Capture the cell that displays the provided text and extract its [X, Y] central coordinate. 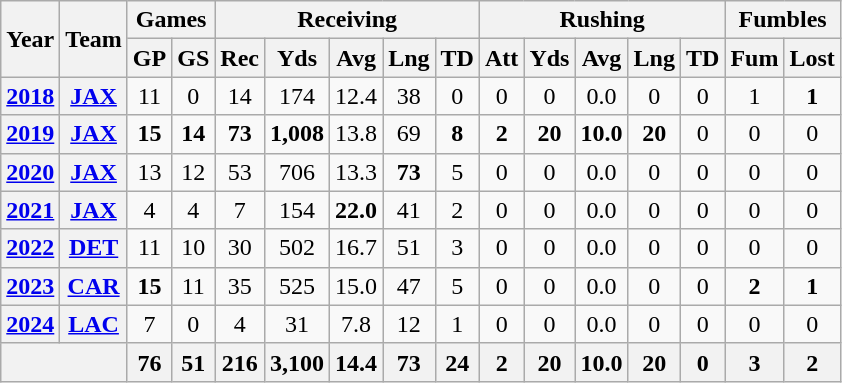
GP [149, 58]
2023 [30, 286]
22.0 [356, 210]
14.4 [356, 362]
3,100 [298, 362]
174 [298, 96]
2024 [30, 324]
35 [240, 286]
10 [194, 248]
7.8 [356, 324]
47 [409, 286]
Rec [240, 58]
2018 [30, 96]
15.0 [356, 286]
31 [298, 324]
Fumbles [782, 20]
30 [240, 248]
525 [298, 286]
1,008 [298, 134]
8 [457, 134]
53 [240, 172]
13.8 [356, 134]
DET [94, 248]
38 [409, 96]
Fum [754, 58]
76 [149, 362]
12.4 [356, 96]
CAR [94, 286]
Att [501, 58]
GS [194, 58]
2021 [30, 210]
216 [240, 362]
Year [30, 39]
13 [149, 172]
Rushing [602, 20]
2019 [30, 134]
154 [298, 210]
16.7 [356, 248]
2020 [30, 172]
69 [409, 134]
502 [298, 248]
706 [298, 172]
41 [409, 210]
2022 [30, 248]
13.3 [356, 172]
Lost [812, 58]
LAC [94, 324]
Games [170, 20]
Receiving [348, 20]
24 [457, 362]
Team [94, 39]
